Capture the cell that displays the provided text and extract its [x, y] central coordinate. 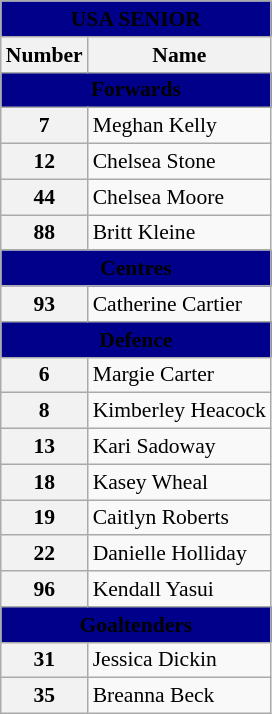
7 [44, 126]
22 [44, 554]
Danielle Holliday [180, 554]
12 [44, 162]
Catherine Cartier [180, 304]
Kasey Wheal [180, 482]
Margie Carter [180, 375]
93 [44, 304]
Chelsea Stone [180, 162]
Chelsea Moore [180, 197]
Caitlyn Roberts [180, 518]
44 [44, 197]
Meghan Kelly [180, 126]
96 [44, 589]
Defence [136, 340]
6 [44, 375]
31 [44, 660]
Centres [136, 269]
13 [44, 447]
Breanna Beck [180, 696]
8 [44, 411]
18 [44, 482]
Forwards [136, 90]
Kari Sadoway [180, 447]
19 [44, 518]
Britt Kleine [180, 233]
Jessica Dickin [180, 660]
Name [180, 55]
88 [44, 233]
Kimberley Heacock [180, 411]
Goaltenders [136, 625]
Kendall Yasui [180, 589]
USA SENIOR [136, 19]
Number [44, 55]
35 [44, 696]
